Return the [x, y] coordinate for the center point of the cell that contains the specified text.  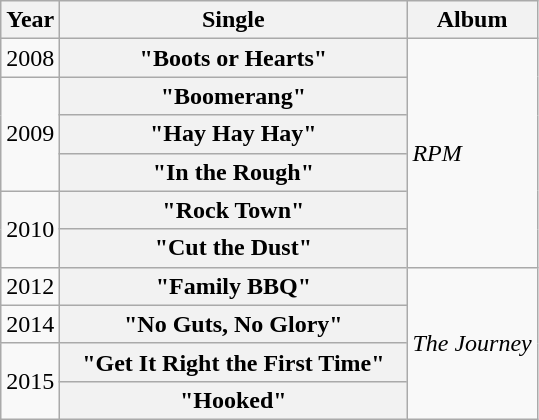
2015 [30, 381]
"Hooked" [234, 400]
Year [30, 20]
"Get It Right the First Time" [234, 362]
"Boots or Hearts" [234, 58]
2009 [30, 134]
2010 [30, 229]
"In the Rough" [234, 172]
Single [234, 20]
"No Guts, No Glory" [234, 324]
"Hay Hay Hay" [234, 134]
RPM [472, 153]
The Journey [472, 343]
2014 [30, 324]
2012 [30, 286]
"Family BBQ" [234, 286]
"Boomerang" [234, 96]
2008 [30, 58]
"Cut the Dust" [234, 248]
Album [472, 20]
"Rock Town" [234, 210]
